Return the [X, Y] coordinate for the center point of the cell that contains the specified text.  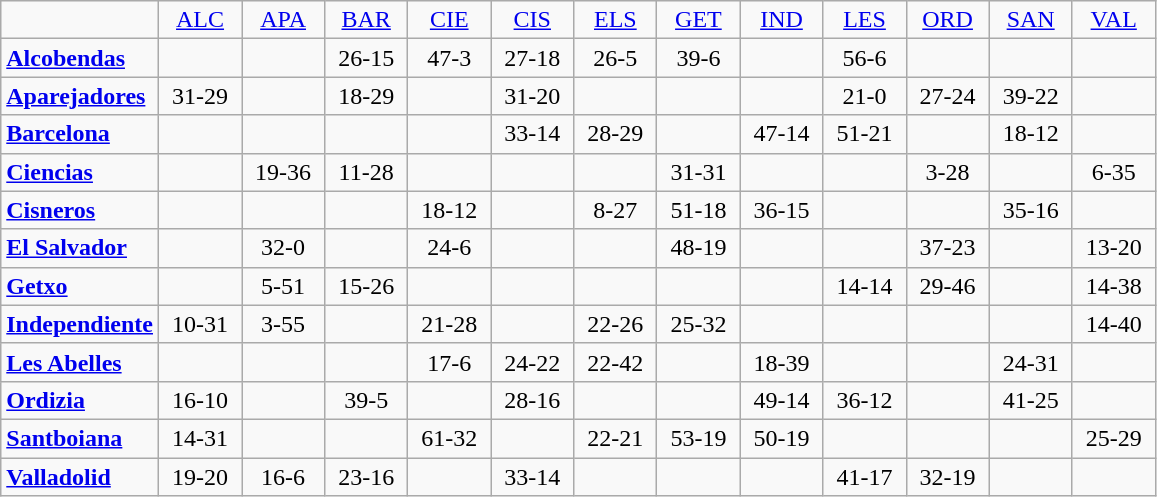
Les Abelles [80, 362]
Barcelona [80, 134]
Alcobendas [80, 58]
36-15 [782, 210]
Ordizia [80, 400]
Santboiana [80, 438]
21-0 [864, 96]
15-26 [366, 286]
56-6 [864, 58]
16-6 [284, 477]
14-40 [1114, 324]
19-20 [200, 477]
61-32 [450, 438]
3-55 [284, 324]
11-28 [366, 172]
IND [782, 20]
29-46 [948, 286]
ALC [200, 20]
22-26 [616, 324]
27-24 [948, 96]
BAR [366, 20]
53-19 [698, 438]
26-15 [366, 58]
32-0 [284, 248]
25-32 [698, 324]
18-39 [782, 362]
41-25 [1030, 400]
41-17 [864, 477]
16-10 [200, 400]
Valladolid [80, 477]
ELS [616, 20]
14-31 [200, 438]
28-16 [532, 400]
3-28 [948, 172]
8-27 [616, 210]
24-31 [1030, 362]
14-14 [864, 286]
39-5 [366, 400]
26-5 [616, 58]
22-21 [616, 438]
CIS [532, 20]
VAL [1114, 20]
APA [284, 20]
Ciencias [80, 172]
5-51 [284, 286]
31-31 [698, 172]
36-12 [864, 400]
13-20 [1114, 248]
47-3 [450, 58]
25-29 [1114, 438]
ORD [948, 20]
48-19 [698, 248]
LES [864, 20]
39-22 [1030, 96]
6-35 [1114, 172]
Cisneros [80, 210]
24-22 [532, 362]
51-18 [698, 210]
17-6 [450, 362]
Getxo [80, 286]
50-19 [782, 438]
47-14 [782, 134]
10-31 [200, 324]
El Salvador [80, 248]
32-19 [948, 477]
49-14 [782, 400]
27-18 [532, 58]
18-29 [366, 96]
14-38 [1114, 286]
51-21 [864, 134]
GET [698, 20]
35-16 [1030, 210]
SAN [1030, 20]
39-6 [698, 58]
37-23 [948, 248]
31-29 [200, 96]
21-28 [450, 324]
Aparejadores [80, 96]
CIE [450, 20]
23-16 [366, 477]
31-20 [532, 96]
22-42 [616, 362]
19-36 [284, 172]
24-6 [450, 248]
28-29 [616, 134]
Independiente [80, 324]
